Find where the given text appears and provide that cell's center as [X, Y] coordinate. 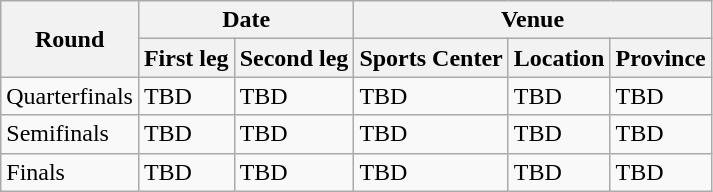
Sports Center [431, 58]
Semifinals [70, 134]
Round [70, 39]
Second leg [294, 58]
First leg [186, 58]
Finals [70, 172]
Venue [532, 20]
Location [559, 58]
Quarterfinals [70, 96]
Date [246, 20]
Province [660, 58]
